Capture the cell that displays the provided text and extract its (x, y) central coordinate. 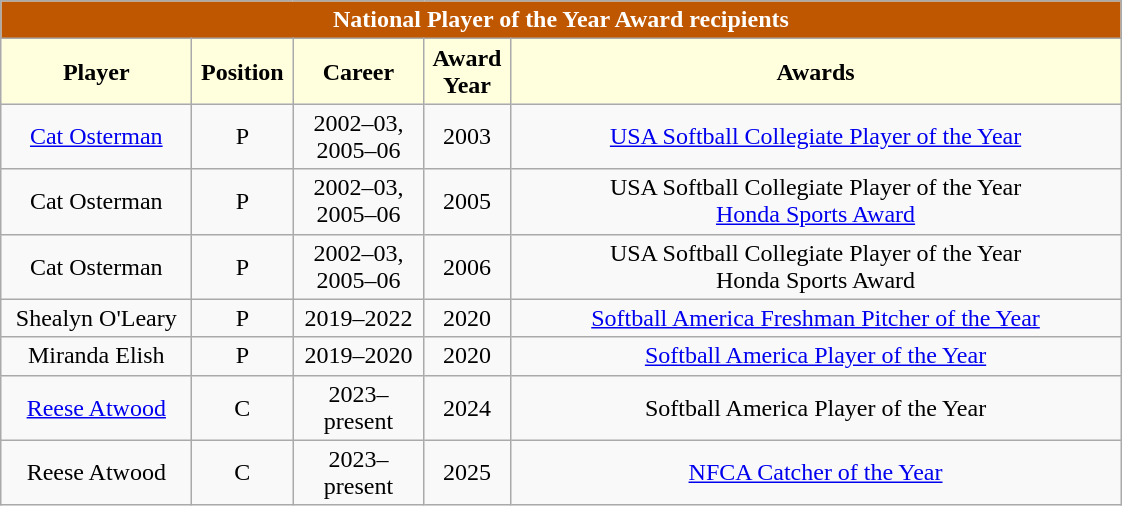
2019–2022 (358, 318)
NFCA Catcher of the Year (816, 472)
Career (358, 72)
Miranda Elish (96, 356)
2025 (467, 472)
2024 (467, 408)
2019–2020 (358, 356)
USA Softball Collegiate Player of the Year (816, 136)
Awards (816, 72)
2003 (467, 136)
Award Year (467, 72)
Shealyn O'Leary (96, 318)
Player (96, 72)
2006 (467, 266)
Position (242, 72)
Softball America Freshman Pitcher of the Year (816, 318)
National Player of the Year Award recipients (561, 20)
2005 (467, 202)
